Find where the given text appears and provide that cell's center as [X, Y] coordinate. 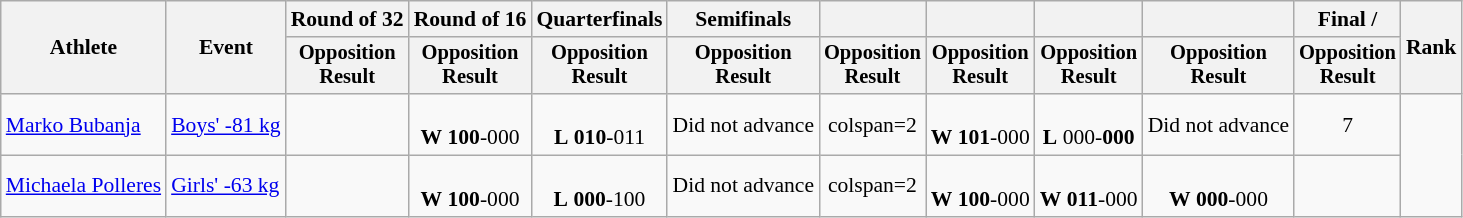
Final / [1348, 19]
Athlete [84, 48]
Michaela Polleres [84, 186]
Round of 16 [470, 19]
W 000-000 [1219, 186]
W 011-000 [1089, 186]
L 000-100 [599, 186]
Semifinals [743, 19]
Boys' -81 kg [226, 124]
Rank [1432, 48]
Quarterfinals [599, 19]
Marko Bubanja [84, 124]
Girls' -63 kg [226, 186]
Event [226, 48]
W 101-000 [980, 124]
L 010-011 [599, 124]
7 [1348, 124]
Round of 32 [348, 19]
L 000-000 [1089, 124]
